From the cell containing the given text, extract its center point as [x, y] coordinate. 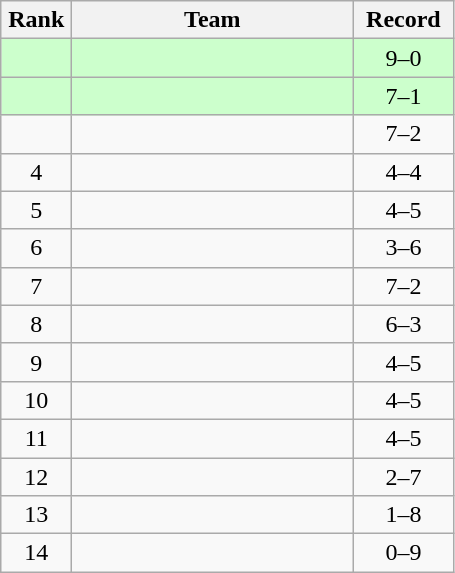
10 [36, 400]
9 [36, 362]
Rank [36, 20]
Team [212, 20]
6–3 [404, 324]
4 [36, 172]
12 [36, 477]
4–4 [404, 172]
7 [36, 286]
Record [404, 20]
1–8 [404, 515]
2–7 [404, 477]
11 [36, 438]
3–6 [404, 248]
0–9 [404, 553]
14 [36, 553]
9–0 [404, 58]
7–1 [404, 96]
13 [36, 515]
8 [36, 324]
5 [36, 210]
6 [36, 248]
